Scan for the cell matching the given text and deliver its (x, y) coordinate at center. 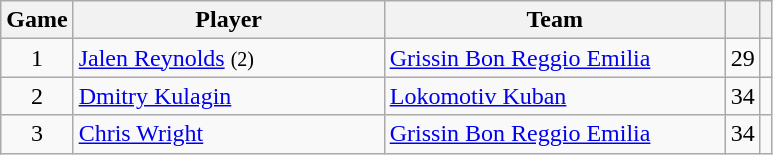
Lokomotiv Kuban (554, 96)
29 (742, 58)
3 (37, 134)
Game (37, 20)
Dmitry Kulagin (228, 96)
Team (554, 20)
1 (37, 58)
2 (37, 96)
Jalen Reynolds (2) (228, 58)
Player (228, 20)
Chris Wright (228, 134)
